Determine the (X, Y) coordinate at the center of the cell enclosing the given text.  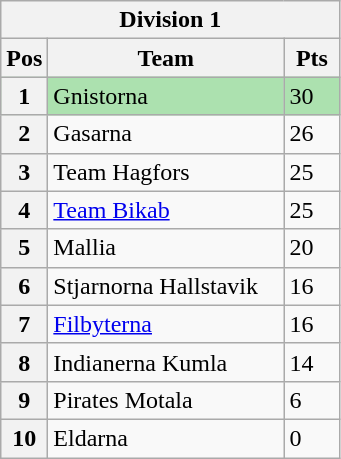
Mallia (166, 248)
4 (24, 210)
Pts (312, 58)
30 (312, 96)
14 (312, 362)
Gasarna (166, 134)
Eldarna (166, 438)
8 (24, 362)
Pirates Motala (166, 400)
Team (166, 58)
0 (312, 438)
3 (24, 172)
9 (24, 400)
Division 1 (170, 20)
1 (24, 96)
Filbyterna (166, 324)
Team Bikab (166, 210)
10 (24, 438)
5 (24, 248)
2 (24, 134)
Pos (24, 58)
Indianerna Kumla (166, 362)
7 (24, 324)
Stjarnorna Hallstavik (166, 286)
Gnistorna (166, 96)
Team Hagfors (166, 172)
26 (312, 134)
20 (312, 248)
